Locate the cell with the specified text and output its [X, Y] center coordinate. 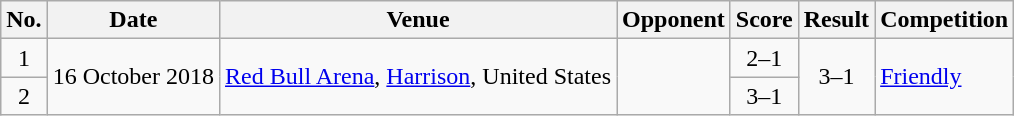
Red Bull Arena, Harrison, United States [418, 77]
Date [133, 20]
Friendly [944, 77]
Competition [944, 20]
1 [24, 58]
2–1 [764, 58]
Opponent [674, 20]
Score [764, 20]
2 [24, 96]
No. [24, 20]
Venue [418, 20]
16 October 2018 [133, 77]
Result [836, 20]
